Locate the cell with the specified text and output its [X, Y] center coordinate. 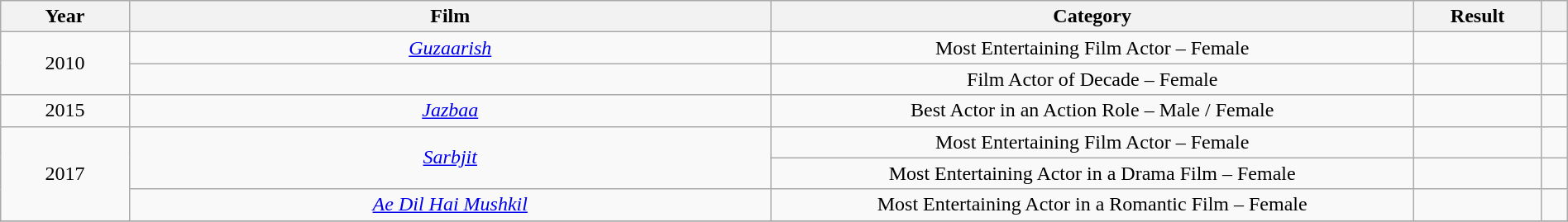
Sarbjit [450, 158]
2017 [65, 173]
Film Actor of Decade – Female [1092, 79]
Most Entertaining Actor in a Drama Film – Female [1092, 173]
Guzaarish [450, 48]
Most Entertaining Actor in a Romantic Film – Female [1092, 205]
2015 [65, 111]
Category [1092, 17]
Result [1477, 17]
Film [450, 17]
Best Actor in an Action Role – Male / Female [1092, 111]
Ae Dil Hai Mushkil [450, 205]
2010 [65, 64]
Jazbaa [450, 111]
Year [65, 17]
